Capture the cell that displays the provided text and extract its (X, Y) central coordinate. 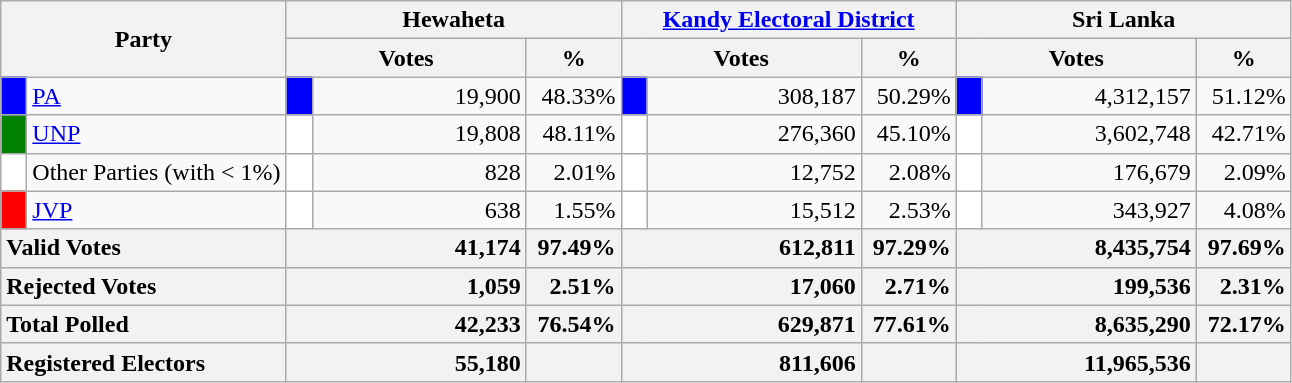
72.17% (1244, 324)
Kandy Electoral District (788, 20)
629,871 (741, 324)
Party (144, 39)
2.53% (908, 210)
55,180 (406, 362)
97.69% (1244, 248)
41,174 (406, 248)
308,187 (754, 96)
19,900 (419, 96)
176,679 (1089, 172)
8,435,754 (1076, 248)
2.08% (908, 172)
97.29% (908, 248)
Rejected Votes (144, 286)
Registered Electors (144, 362)
Valid Votes (144, 248)
45.10% (908, 134)
276,360 (754, 134)
50.29% (908, 96)
76.54% (574, 324)
2.71% (908, 286)
42,233 (406, 324)
199,536 (1076, 286)
42.71% (1244, 134)
828 (419, 172)
Sri Lanka (1124, 20)
12,752 (754, 172)
1.55% (574, 210)
Other Parties (with < 1%) (156, 172)
612,811 (741, 248)
811,606 (741, 362)
2.01% (574, 172)
19,808 (419, 134)
1,059 (406, 286)
48.11% (574, 134)
Hewaheta (454, 20)
48.33% (574, 96)
3,602,748 (1089, 134)
4.08% (1244, 210)
15,512 (754, 210)
51.12% (1244, 96)
4,312,157 (1089, 96)
2.09% (1244, 172)
11,965,536 (1076, 362)
2.31% (1244, 286)
Total Polled (144, 324)
343,927 (1089, 210)
2.51% (574, 286)
17,060 (741, 286)
97.49% (574, 248)
8,635,290 (1076, 324)
UNP (156, 134)
638 (419, 210)
77.61% (908, 324)
JVP (156, 210)
PA (156, 96)
